For the text-containing cell, return its midpoint in (x, y) coordinate format. 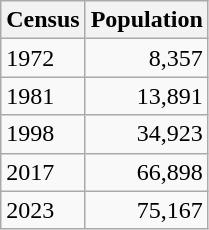
1972 (43, 58)
1998 (43, 134)
8,357 (146, 58)
Population (146, 20)
1981 (43, 96)
2023 (43, 210)
13,891 (146, 96)
Census (43, 20)
2017 (43, 172)
75,167 (146, 210)
34,923 (146, 134)
66,898 (146, 172)
